Return the [x, y] coordinate for the center point of the cell that contains the specified text.  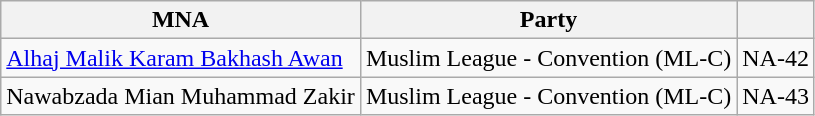
Party [548, 20]
Nawabzada Mian Muhammad Zakir [181, 96]
Alhaj Malik Karam Bakhash Awan [181, 58]
NA-43 [776, 96]
MNA [181, 20]
NA-42 [776, 58]
